Return the [X, Y] coordinate for the center point of the cell that contains the specified text.  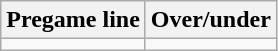
Over/under [210, 20]
Pregame line [74, 20]
